Provide the (X, Y) coordinate of the cell's center where the given text is located.  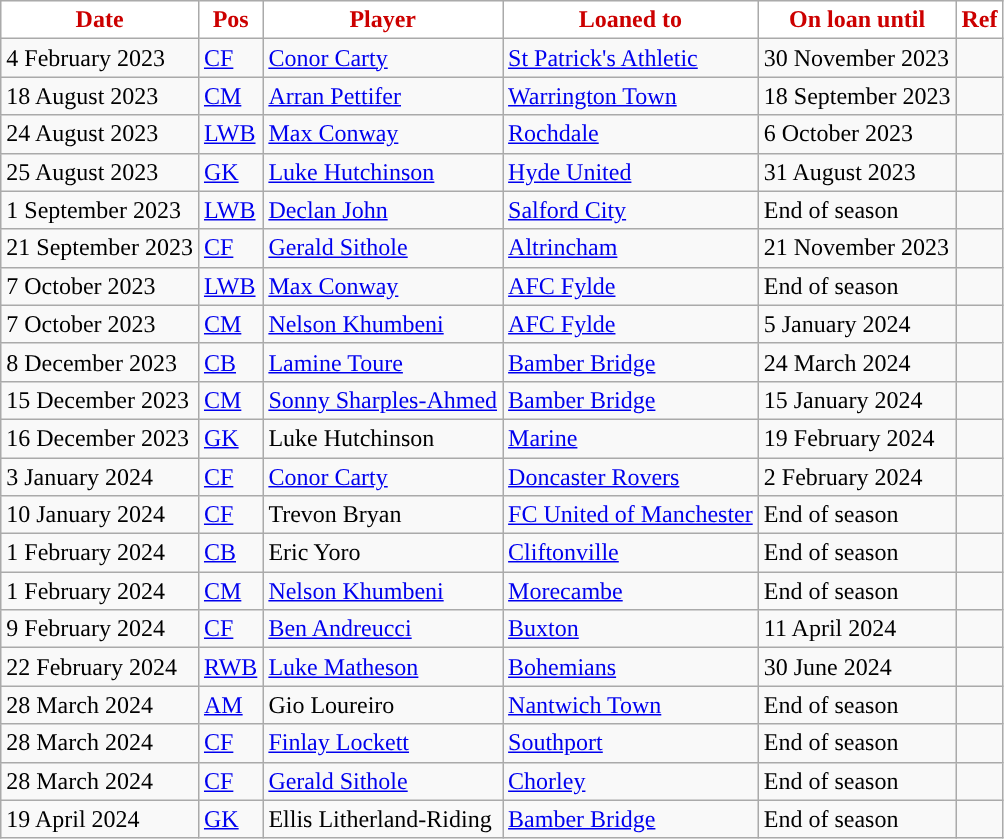
18 August 2023 (100, 96)
6 October 2023 (857, 134)
18 September 2023 (857, 96)
Marine (631, 438)
Warrington Town (631, 96)
30 June 2024 (857, 667)
15 December 2023 (100, 400)
On loan until (857, 20)
Doncaster Rovers (631, 477)
5 January 2024 (857, 324)
3 January 2024 (100, 477)
Morecambe (631, 591)
Cliftonville (631, 553)
FC United of Manchester (631, 515)
22 February 2024 (100, 667)
Player (383, 20)
Arran Pettifer (383, 96)
Ref (980, 20)
Buxton (631, 629)
Ellis Litherland-Riding (383, 819)
Rochdale (631, 134)
8 December 2023 (100, 362)
Southport (631, 743)
19 February 2024 (857, 438)
31 August 2023 (857, 172)
2 February 2024 (857, 477)
15 January 2024 (857, 400)
16 December 2023 (100, 438)
11 April 2024 (857, 629)
Nantwich Town (631, 705)
Finlay Lockett (383, 743)
Bohemians (631, 667)
24 March 2024 (857, 362)
30 November 2023 (857, 58)
Lamine Toure (383, 362)
Chorley (631, 781)
21 November 2023 (857, 248)
St Patrick's Athletic (631, 58)
21 September 2023 (100, 248)
25 August 2023 (100, 172)
9 February 2024 (100, 629)
Ben Andreucci (383, 629)
Loaned to (631, 20)
24 August 2023 (100, 134)
Altrincham (631, 248)
Pos (230, 20)
Hyde United (631, 172)
Gio Loureiro (383, 705)
Salford City (631, 210)
1 September 2023 (100, 210)
Eric Yoro (383, 553)
10 January 2024 (100, 515)
19 April 2024 (100, 819)
Declan John (383, 210)
Trevon Bryan (383, 515)
4 February 2023 (100, 58)
AM (230, 705)
RWB (230, 667)
Luke Matheson (383, 667)
Date (100, 20)
Sonny Sharples-Ahmed (383, 400)
